Find where the given text appears and provide that cell's center as [X, Y] coordinate. 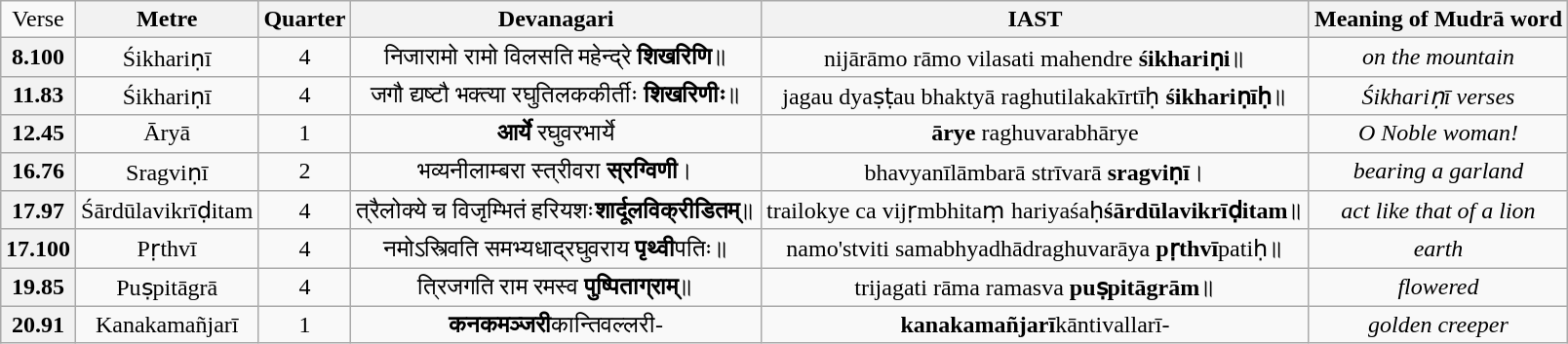
earth [1437, 248]
19.85 [37, 287]
11.83 [37, 96]
Quarter [304, 19]
त्रैलोक्ये च विजृम्भितं हरियशःशार्दूलविक्रीडितम्॥ [556, 210]
jagau dyaṣṭau bhaktyā raghutilakakīrtīḥ śikhariṇīḥ॥ [1035, 96]
Devanagari [556, 19]
कनकमञ्जरीकान्तिवल्लरी- [556, 325]
Verse [37, 19]
17.97 [37, 210]
12.45 [37, 134]
20.91 [37, 325]
bhavyanīlāmbarā strīvarā sragviṇī। [1035, 172]
O Noble woman! [1437, 134]
ārye raghuvarabhārye [1035, 134]
Meaning of Mudrā word [1437, 19]
Pṛthvī [168, 248]
भव्यनीलाम्बरा स्त्रीवरा स्रग्विणी। [556, 172]
golden creeper [1437, 325]
2 [304, 172]
trailokye ca vijṛmbhitaṃ hariyaśaḥśārdūlavikrīḍitam॥ [1035, 210]
Āryā [168, 134]
IAST [1035, 19]
trijagati rāma ramasva puṣpitāgrām॥ [1035, 287]
on the mountain [1437, 57]
Puṣpitāgrā [168, 287]
bearing a garland [1437, 172]
Śārdūlavikrīḍitam [168, 210]
16.76 [37, 172]
17.100 [37, 248]
निजारामो रामो विलसति महेन्द्रे शिखरिणि॥ [556, 57]
आर्ये रघुवरभार्ये [556, 134]
नमोऽस्त्विति समभ्यधाद्रघुवराय पृथ्वीपतिः॥ [556, 248]
त्रिजगति राम रमस्व पुष्पिताग्राम्॥ [556, 287]
namo'stviti samabhyadhādraghuvarāya pṛthvīpatiḥ॥ [1035, 248]
8.100 [37, 57]
Sragviṇī [168, 172]
act like that of a lion [1437, 210]
Metre [168, 19]
Kanakamañjarī [168, 325]
Śikhariṇī verses [1437, 96]
जगौ द्यष्टौ भक्त्या रघुतिलककीर्तीः शिखरिणीः॥ [556, 96]
flowered [1437, 287]
kanakamañjarīkāntivallarī- [1035, 325]
nijārāmo rāmo vilasati mahendre śikhariṇi॥ [1035, 57]
